For the text-containing cell, return its midpoint in (x, y) coordinate format. 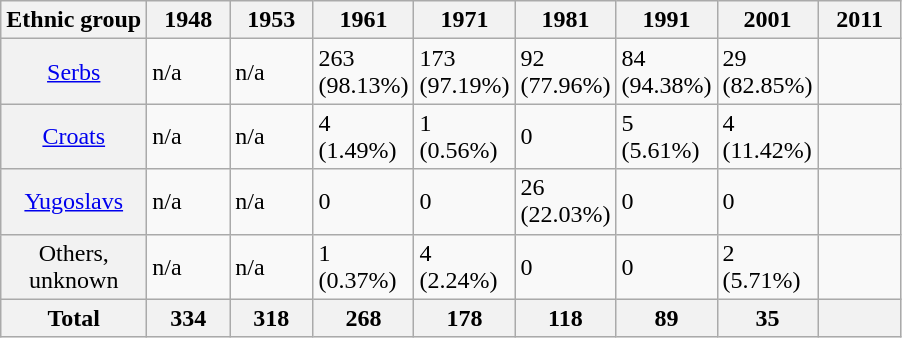
1981 (566, 20)
1961 (364, 20)
92 (77.96%) (566, 72)
318 (272, 318)
4 (11.42%) (768, 136)
178 (464, 318)
Yugoslavs (74, 202)
89 (666, 318)
2001 (768, 20)
1953 (272, 20)
1 (0.37%) (364, 266)
1948 (188, 20)
26 (22.03%) (566, 202)
Croats (74, 136)
4 (2.24%) (464, 266)
173 (97.19%) (464, 72)
263 (98.13%) (364, 72)
1971 (464, 20)
5 (5.61%) (666, 136)
84 (94.38%) (666, 72)
118 (566, 318)
35 (768, 318)
Serbs (74, 72)
2011 (860, 20)
Others, unknown (74, 266)
1 (0.56%) (464, 136)
Ethnic group (74, 20)
4 (1.49%) (364, 136)
Total (74, 318)
2 (5.71%) (768, 266)
29 (82.85%) (768, 72)
268 (364, 318)
334 (188, 318)
1991 (666, 20)
